Determine the [x, y] coordinate at the center of the cell enclosing the given text.  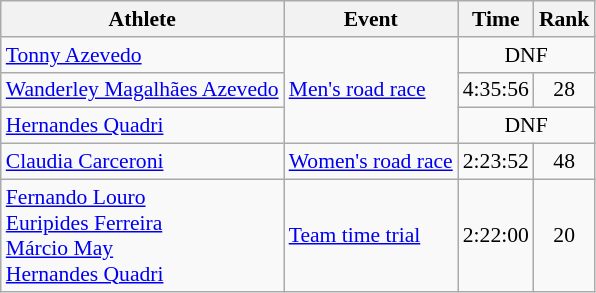
Tonny Azevedo [142, 55]
2:23:52 [496, 162]
Women's road race [371, 162]
4:35:56 [496, 90]
Wanderley Magalhães Azevedo [142, 90]
Event [371, 19]
Hernandes Quadri [142, 126]
Rank [564, 19]
Time [496, 19]
48 [564, 162]
20 [564, 235]
Claudia Carceroni [142, 162]
2:22:00 [496, 235]
28 [564, 90]
Fernando LouroEuripides FerreiraMárcio MayHernandes Quadri [142, 235]
Team time trial [371, 235]
Athlete [142, 19]
Men's road race [371, 90]
